Locate the cell with the specified text and output its [X, Y] center coordinate. 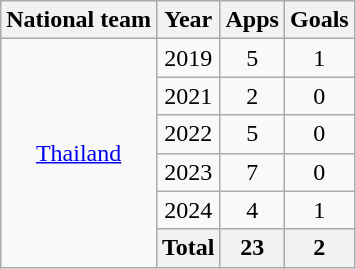
2024 [188, 210]
Thailand [79, 153]
2023 [188, 172]
7 [252, 172]
4 [252, 210]
2022 [188, 134]
Total [188, 248]
Year [188, 20]
2019 [188, 58]
2021 [188, 96]
23 [252, 248]
Apps [252, 20]
National team [79, 20]
Goals [319, 20]
